Return the [X, Y] coordinate for the center point of the cell that contains the specified text.  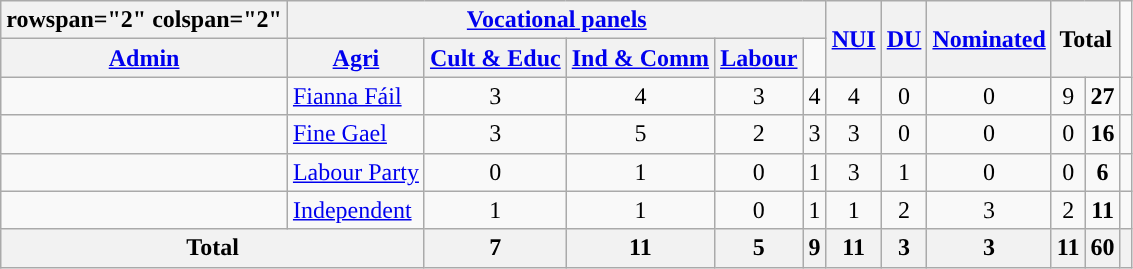
Fine Gael [356, 134]
Labour Party [356, 172]
Nominated [989, 39]
NUI [854, 39]
Fianna Fáil [356, 96]
6 [1102, 172]
Ind & Comm [640, 58]
Admin [144, 58]
Cult & Educ [495, 58]
27 [1102, 96]
DU [904, 39]
60 [1102, 248]
Independent [356, 210]
rowspan="2" colspan="2" [144, 20]
7 [495, 248]
16 [1102, 134]
Agri [356, 58]
Labour [759, 58]
Vocational panels [556, 20]
